Determine the [x, y] coordinate at the center of the cell enclosing the given text.  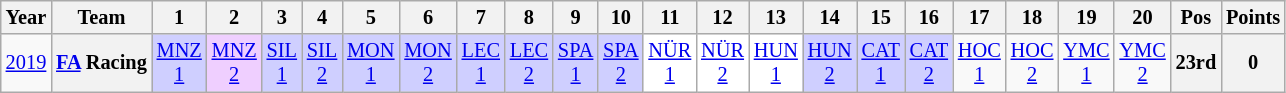
18 [1032, 17]
MON1 [370, 63]
9 [576, 17]
Points [1253, 17]
HOC2 [1032, 63]
2 [234, 17]
MNZ2 [234, 63]
8 [529, 17]
NÜR1 [670, 63]
10 [620, 17]
HUN2 [830, 63]
23rd [1196, 63]
CAT1 [881, 63]
SPA2 [620, 63]
MON2 [428, 63]
1 [180, 17]
3 [282, 17]
HUN1 [776, 63]
LEC2 [529, 63]
2019 [26, 63]
SIL1 [282, 63]
17 [980, 17]
11 [670, 17]
20 [1142, 17]
NÜR2 [722, 63]
0 [1253, 63]
HOC1 [980, 63]
16 [929, 17]
YMC2 [1142, 63]
CAT2 [929, 63]
SIL2 [322, 63]
MNZ1 [180, 63]
FA Racing [101, 63]
15 [881, 17]
5 [370, 17]
Year [26, 17]
14 [830, 17]
4 [322, 17]
YMC1 [1086, 63]
7 [481, 17]
13 [776, 17]
12 [722, 17]
Pos [1196, 17]
Team [101, 17]
19 [1086, 17]
6 [428, 17]
LEC1 [481, 63]
SPA1 [576, 63]
